Extract the [x, y] coordinate from the center of the cell holding the provided text.  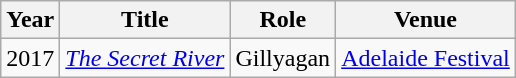
Venue [426, 20]
2017 [30, 58]
The Secret River [145, 58]
Role [283, 20]
Title [145, 20]
Year [30, 20]
Adelaide Festival [426, 58]
Gillyagan [283, 58]
